Scan for the cell matching the given text and deliver its [X, Y] coordinate at center. 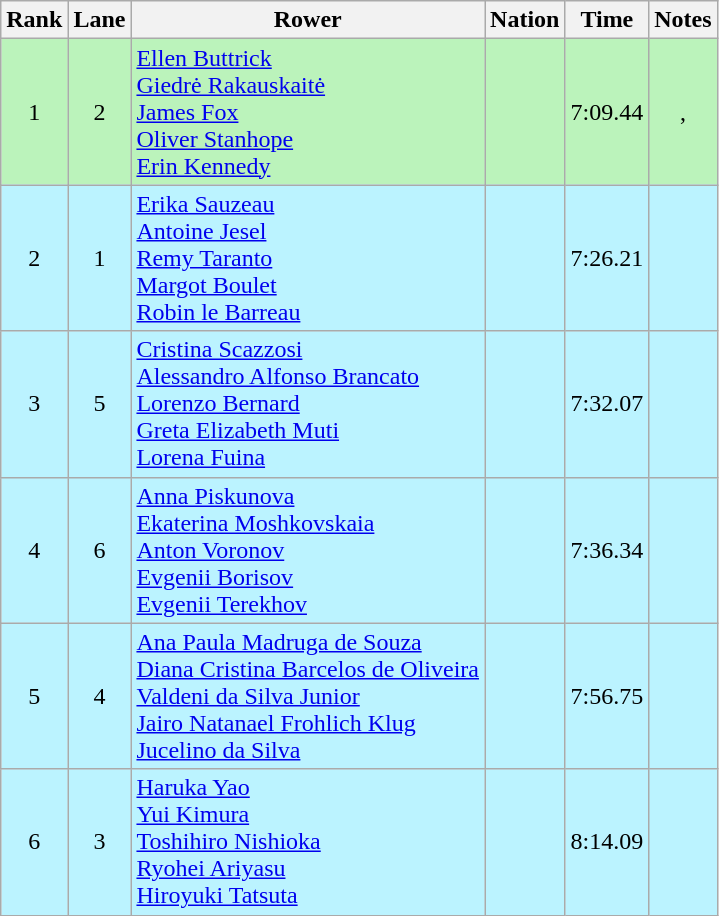
7:36.34 [607, 550]
Erika SauzeauAntoine JeselRemy TarantoMargot BouletRobin le Barreau [308, 258]
Notes [683, 20]
Lane [100, 20]
8:14.09 [607, 842]
Anna PiskunovaEkaterina MoshkovskaiaAnton VoronovEvgenii BorisovEvgenii Terekhov [308, 550]
7:56.75 [607, 696]
Haruka YaoYui KimuraToshihiro NishiokaRyohei AriyasuHiroyuki Tatsuta [308, 842]
Nation [525, 20]
Rank [34, 20]
Cristina ScazzosiAlessandro Alfonso BrancatoLorenzo BernardGreta Elizabeth MutiLorena Fuina [308, 404]
Ana Paula Madruga de SouzaDiana Cristina Barcelos de OliveiraValdeni da Silva JuniorJairo Natanael Frohlich KlugJucelino da Silva [308, 696]
Ellen ButtrickGiedrė RakauskaitėJames FoxOliver StanhopeErin Kennedy [308, 112]
7:32.07 [607, 404]
7:26.21 [607, 258]
7:09.44 [607, 112]
Time [607, 20]
Rower [308, 20]
, [683, 112]
